Capture the cell that displays the provided text and extract its (X, Y) central coordinate. 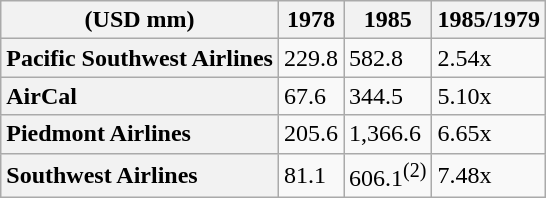
Southwest Airlines (140, 176)
67.6 (310, 96)
205.6 (310, 134)
1,366.6 (388, 134)
7.48x (489, 176)
1985/1979 (489, 20)
81.1 (310, 176)
5.10x (489, 96)
582.8 (388, 58)
1978 (310, 20)
(USD mm) (140, 20)
1985 (388, 20)
344.5 (388, 96)
AirCal (140, 96)
2.54x (489, 58)
Piedmont Airlines (140, 134)
229.8 (310, 58)
Pacific Southwest Airlines (140, 58)
6.65x (489, 134)
606.1(2) (388, 176)
